Identify which cell holds the provided text, then report its [X, Y] central coordinate. 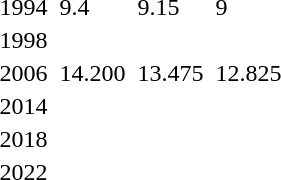
14.200 [92, 73]
13.475 [170, 73]
